Determine the (x, y) coordinate at the center of the cell enclosing the given text.  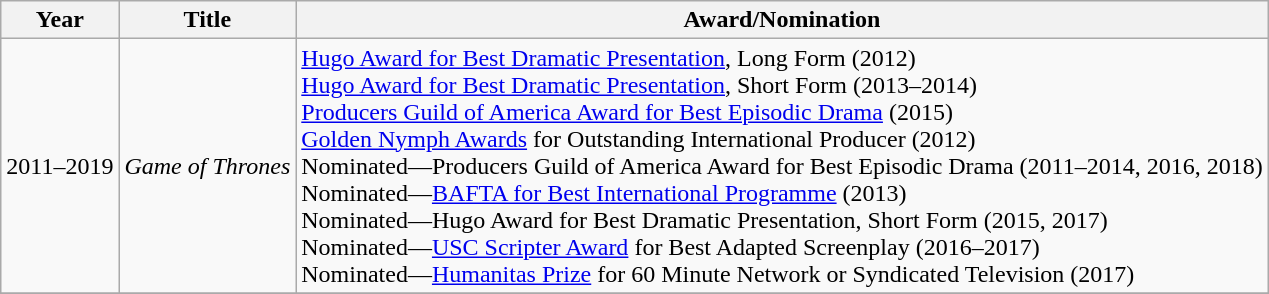
Award/Nomination (782, 20)
Title (208, 20)
Game of Thrones (208, 166)
Year (60, 20)
2011–2019 (60, 166)
